Output the (X, Y) coordinate of the center of the cell containing the given text.  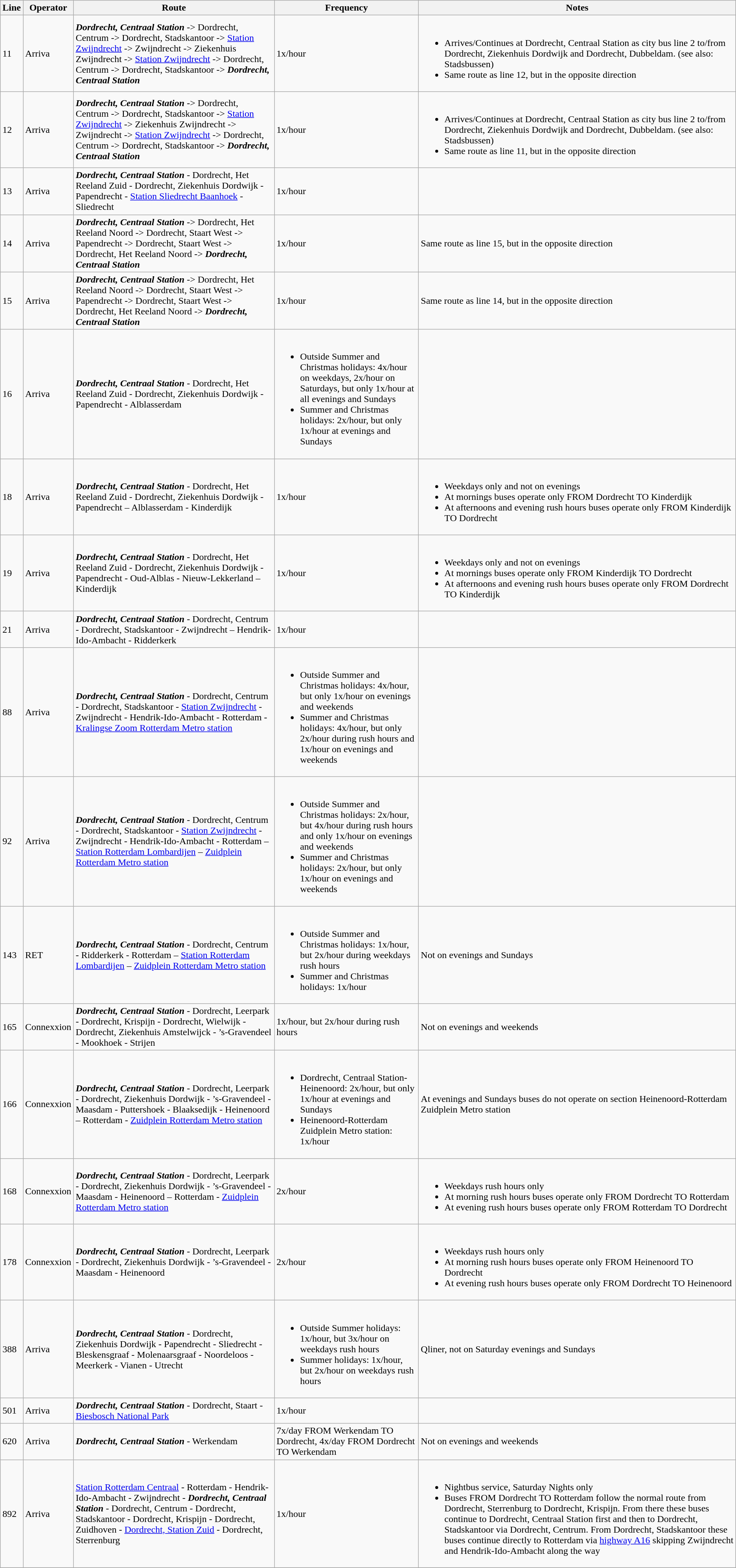
Dordrecht, Centraal Station - Dordrecht, Het Reeland Zuid - Dordrecht, Ziekenhuis Dordwijk - Papendrecht - Alblasserdam (174, 394)
15 (12, 301)
Notes (577, 8)
168 (12, 1192)
Dordrecht, Centraal Station - Dordrecht, Staart - Biesbosch National Park (174, 1411)
Dordrecht, Centraal Station - Dordrecht, Het Reeland Zuid - Dordrecht, Ziekenhuis Dordwijk - Papendrecht - Oud-Alblas - Nieuw-Lekkerland – Kinderdijk (174, 573)
13 (12, 191)
88 (12, 712)
Not on evenings and Sundays (577, 955)
892 (12, 1514)
92 (12, 841)
Same route as line 14, but in the opposite direction (577, 301)
Outside Summer holidays: 1x/hour, but 3x/hour on weekdays rush hoursSummer holidays: 1x/hour, but 2x/hour on weekdays rush hours (347, 1349)
166 (12, 1104)
Qliner, not on Saturday evenings and Sundays (577, 1349)
RET (48, 955)
Frequency (347, 8)
18 (12, 497)
388 (12, 1349)
620 (12, 1441)
Same route as line 15, but in the opposite direction (577, 243)
Outside Summer and Christmas holidays: 1x/hour, but 2x/hour during weekdays rush hoursSummer and Christmas holidays: 1x/hour (347, 955)
19 (12, 573)
143 (12, 955)
14 (12, 243)
Dordrecht, Centraal Station - Dordrecht, Leerpark - Dordrecht, Ziekenhuis Dordwijk - ’s-Gravendeel - Maasdam - Heinenoord (174, 1262)
Dordrecht, Centraal Station - Dordrecht, Het Reeland Zuid - Dordrecht, Ziekenhuis Dordwijk - Papendrecht - Station Sliedrecht Baanhoek - Sliedrecht (174, 191)
21 (12, 629)
Dordrecht, Centraal Station - Dordrecht, Centrum - Ridderkerk - Rotterdam – Station Rotterdam Lombardijen – Zuidplein Rotterdam Metro station (174, 955)
Operator (48, 8)
Dordrecht, Centraal Station-Heinenoord: 2x/hour, but only 1x/hour at evenings and SundaysHeinenoord-Rotterdam Zuidplein Metro station: 1x/hour (347, 1104)
12 (12, 130)
165 (12, 1027)
1x/hour, but 2x/hour during rush hours (347, 1027)
11 (12, 53)
178 (12, 1262)
Dordrecht, Centraal Station - Dordrecht, Het Reeland Zuid - Dordrecht, Ziekenhuis Dordwijk - Papendrecht – Alblasserdam - Kinderdijk (174, 497)
16 (12, 394)
Route (174, 8)
Dordrecht, Centraal Station - Werkendam (174, 1441)
7x/day FROM Werkendam TO Dordrecht, 4x/day FROM Dordrecht TO Werkendam (347, 1441)
Dordrecht, Centraal Station - Dordrecht, Centrum - Dordrecht, Stadskantoor - Zwijndrecht – Hendrik-Ido-Ambacht - Ridderkerk (174, 629)
501 (12, 1411)
Line (12, 8)
At evenings and Sundays buses do not operate on section Heinenoord-Rotterdam Zuidplein Metro station (577, 1104)
